Detect which cell encompasses the target text, then output its [x, y] center coordinate. 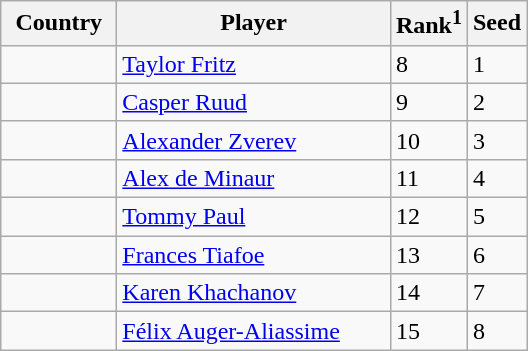
Rank1 [428, 24]
Seed [496, 24]
Frances Tiafoe [254, 255]
14 [428, 293]
5 [496, 217]
11 [428, 178]
10 [428, 140]
9 [428, 102]
13 [428, 255]
6 [496, 255]
2 [496, 102]
3 [496, 140]
12 [428, 217]
Alex de Minaur [254, 178]
Taylor Fritz [254, 64]
1 [496, 64]
15 [428, 331]
Karen Khachanov [254, 293]
7 [496, 293]
Félix Auger-Aliassime [254, 331]
Country [59, 24]
4 [496, 178]
Casper Ruud [254, 102]
Tommy Paul [254, 217]
Alexander Zverev [254, 140]
Player [254, 24]
